Find where the given text appears and provide that cell's center as (x, y) coordinate. 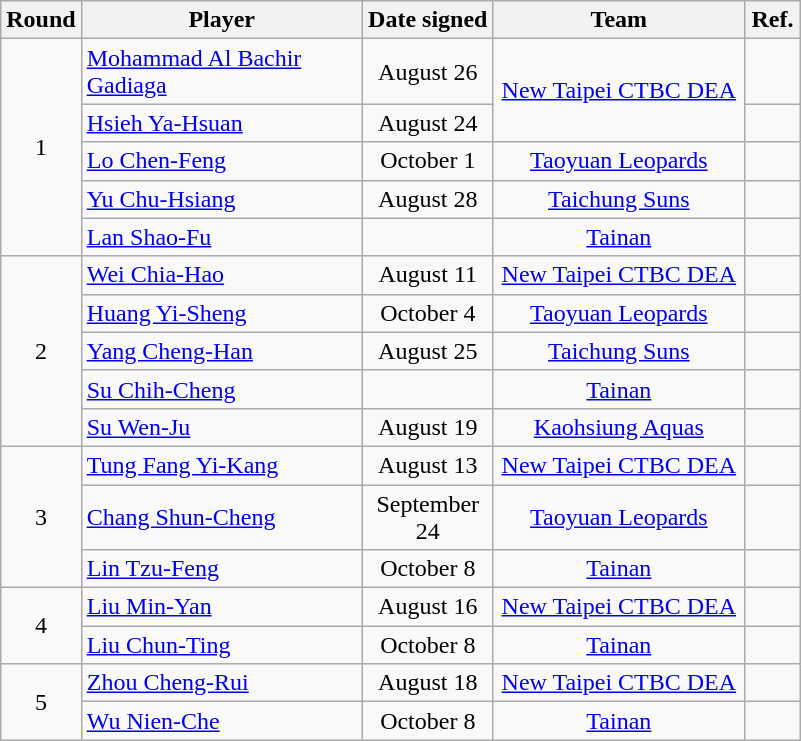
Zhou Cheng-Rui (222, 683)
Liu Min-Yan (222, 607)
Lan Shao-Fu (222, 237)
September 24 (428, 516)
5 (41, 702)
Su Wen-Ju (222, 427)
Chang Shun-Cheng (222, 516)
Kaohsiung Aquas (618, 427)
1 (41, 148)
Huang Yi-Sheng (222, 313)
August 28 (428, 199)
October 4 (428, 313)
Ref. (772, 20)
Wei Chia-Hao (222, 275)
Round (41, 20)
August 18 (428, 683)
Tung Fang Yi-Kang (222, 465)
3 (41, 516)
August 11 (428, 275)
August 24 (428, 123)
August 13 (428, 465)
Yu Chu-Hsiang (222, 199)
Su Chih-Cheng (222, 389)
August 19 (428, 427)
Lo Chen-Feng (222, 161)
Mohammad Al Bachir Gadiaga (222, 72)
August 16 (428, 607)
Date signed (428, 20)
August 26 (428, 72)
Yang Cheng-Han (222, 351)
Wu Nien-Che (222, 721)
Team (618, 20)
2 (41, 351)
August 25 (428, 351)
Liu Chun-Ting (222, 645)
4 (41, 626)
October 1 (428, 161)
Player (222, 20)
Hsieh Ya-Hsuan (222, 123)
Lin Tzu-Feng (222, 569)
